Detect which cell encompasses the target text, then output its (X, Y) center coordinate. 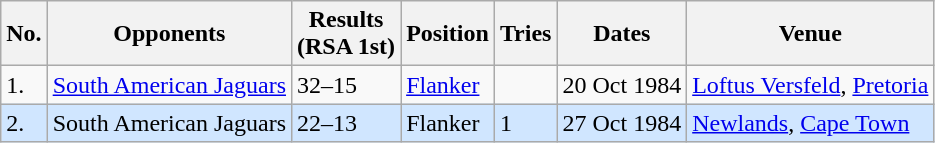
32–15 (346, 85)
Opponents (169, 34)
1. (24, 85)
2. (24, 123)
Results (RSA 1st) (346, 34)
No. (24, 34)
27 Oct 1984 (622, 123)
22–13 (346, 123)
Loftus Versfeld, Pretoria (810, 85)
Newlands, Cape Town (810, 123)
20 Oct 1984 (622, 85)
Tries (526, 34)
Dates (622, 34)
1 (526, 123)
Venue (810, 34)
Position (448, 34)
